Find where the given text appears and provide that cell's center as (X, Y) coordinate. 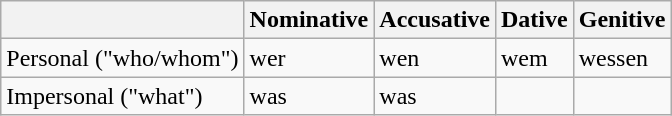
Personal ("who/whom") (122, 58)
Accusative (435, 20)
wessen (622, 58)
wen (435, 58)
Genitive (622, 20)
wem (534, 58)
Impersonal ("what") (122, 96)
Nominative (309, 20)
Dative (534, 20)
wer (309, 58)
